From the cell containing the given text, extract its center point as (X, Y) coordinate. 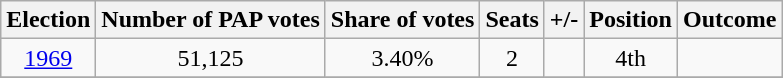
3.40% (402, 58)
Position (631, 20)
Outcome (729, 20)
Seats (512, 20)
Election (48, 20)
51,125 (210, 58)
Share of votes (402, 20)
1969 (48, 58)
+/- (564, 20)
Number of PAP votes (210, 20)
4th (631, 58)
2 (512, 58)
